From the cell containing the given text, extract its center point as (X, Y) coordinate. 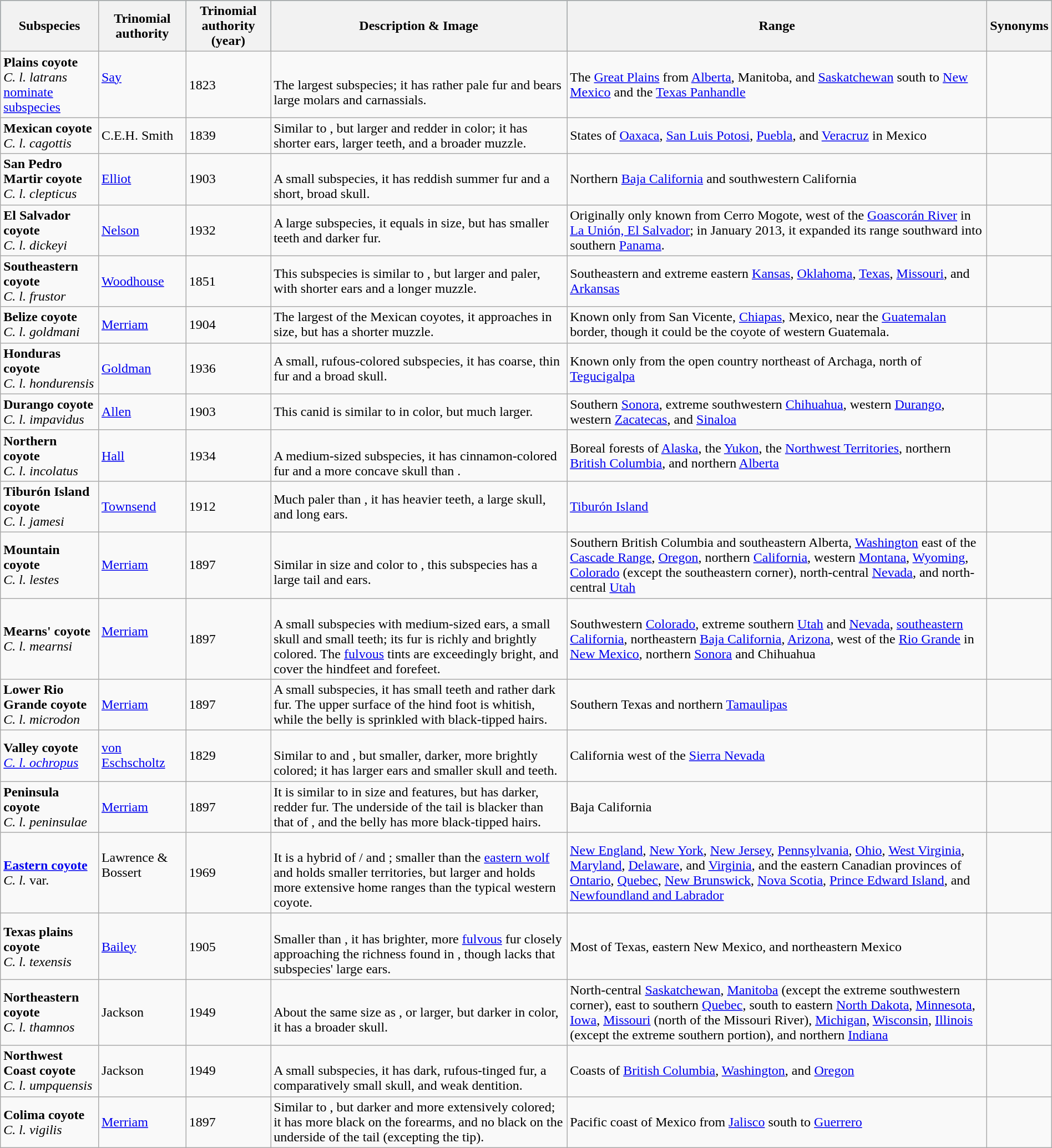
Known only from San Vicente, Chiapas, Mexico, near the Guatemalan border, though it could be the coyote of western Guatemala. (777, 325)
Northern Baja California and southwestern California (777, 179)
Peninsula coyoteC. l. peninsulae (50, 807)
States of Oaxaca, San Luis Potosi, Puebla, and Veracruz in Mexico (777, 135)
A small subspecies, it has dark, rufous-tinged fur, a comparatively small skull, and weak dentition. (419, 1071)
The Great Plains from Alberta, Manitoba, and Saskatchewan south to New Mexico and the Texas Panhandle (777, 84)
1936 (228, 368)
Tiburón Island coyoteC. l. jamesi (50, 506)
The largest of the Mexican coyotes, it approaches in size, but has a shorter muzzle. (419, 325)
The largest subspecies; it has rather pale fur and bears large molars and carnassials. (419, 84)
Tiburón Island (777, 506)
California west of the Sierra Nevada (777, 756)
Pacific coast of Mexico from Jalisco south to Guerrero (777, 1122)
Southeastern coyoteC. l. frustor (50, 281)
1829 (228, 756)
Woodhouse (142, 281)
About the same size as , or larger, but darker in color, it has a broader skull. (419, 1013)
A small, rufous-colored subspecies, it has coarse, thin fur and a broad skull. (419, 368)
Valley coyoteC. l. ochropus (50, 756)
1904 (228, 325)
Northern coyoteC. l. incolatus (50, 455)
Range (777, 26)
Smaller than , it has brighter, more fulvous fur closely approaching the richness found in , though lacks that subspecies' large ears. (419, 946)
Coasts of British Columbia, Washington, and Oregon (777, 1071)
Most of Texas, eastern New Mexico, and northeastern Mexico (777, 946)
Baja California (777, 807)
Similar to , but larger and redder in color; it has shorter ears, larger teeth, and a broader muzzle. (419, 135)
Similar to and , but smaller, darker, more brightly colored; it has larger ears and smaller skull and teeth. (419, 756)
Much paler than , it has heavier teeth, a large skull, and long ears. (419, 506)
Known only from the open country northeast of Archaga, north of Tegucigalpa (777, 368)
von Eschscholtz (142, 756)
Southern Sonora, extreme southwestern Chihuahua, western Durango, western Zacatecas, and Sinaloa (777, 412)
Mountain coyoteC. l. lestes (50, 565)
Synonyms (1019, 26)
This subspecies is similar to , but larger and paler, with shorter ears and a longer muzzle. (419, 281)
C.E.H. Smith (142, 135)
Mexican coyoteC. l. cagottis (50, 135)
Northeastern coyoteC. l. thamnos (50, 1013)
A small subspecies, it has reddish summer fur and a short, broad skull. (419, 179)
1969 (228, 873)
This canid is similar to in color, but much larger. (419, 412)
Boreal forests of Alaska, the Yukon, the Northwest Territories, northern British Columbia, and northern Alberta (777, 455)
A medium-sized subspecies, it has cinnamon-colored fur and a more concave skull than . (419, 455)
Colima coyoteC. l. vigilis (50, 1122)
Plains coyoteC. l. latransnominate subspecies (50, 84)
Mearns' coyoteC. l. mearnsi (50, 638)
1932 (228, 230)
Subspecies (50, 26)
Lower Rio Grande coyoteC. l. microdon (50, 705)
Lawrence & Bossert (142, 873)
Similar in size and color to , this subspecies has a large tail and ears. (419, 565)
San Pedro Martir coyoteC. l. clepticus (50, 179)
1905 (228, 946)
Durango coyoteC. l. impavidus (50, 412)
1823 (228, 84)
Elliot (142, 179)
Townsend (142, 506)
1934 (228, 455)
Hall (142, 455)
Description & Image (419, 26)
A large subspecies, it equals in size, but has smaller teeth and darker fur. (419, 230)
Bailey (142, 946)
1912 (228, 506)
El Salvador coyoteC. l. dickeyi (50, 230)
Nelson (142, 230)
Honduras coyoteC. l. hondurensis (50, 368)
Say (142, 84)
1839 (228, 135)
Texas plains coyoteC. l. texensis (50, 946)
Southeastern and extreme eastern Kansas, Oklahoma, Texas, Missouri, and Arkansas (777, 281)
1851 (228, 281)
Belize coyoteC. l. goldmani (50, 325)
Goldman (142, 368)
Trinomial authority (year) (228, 26)
Northwest Coast coyoteC. l. umpquensis (50, 1071)
Southern Texas and northern Tamaulipas (777, 705)
Trinomial authority (142, 26)
Allen (142, 412)
Eastern coyoteC. l. var. (50, 873)
